Pinpoint the cell where the given text exists, returning its [x, y] midpoint coordinate. 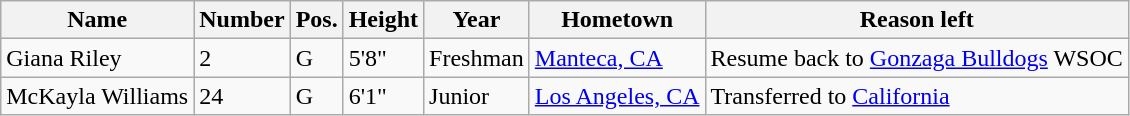
Freshman [477, 58]
2 [242, 58]
Junior [477, 96]
Los Angeles, CA [617, 96]
McKayla Williams [98, 96]
Pos. [316, 20]
Giana Riley [98, 58]
24 [242, 96]
Number [242, 20]
Transferred to California [916, 96]
Manteca, CA [617, 58]
Hometown [617, 20]
5'8" [383, 58]
Resume back to Gonzaga Bulldogs WSOC [916, 58]
Name [98, 20]
Height [383, 20]
6'1" [383, 96]
Year [477, 20]
Reason left [916, 20]
